Identify which cell holds the provided text, then report its (x, y) central coordinate. 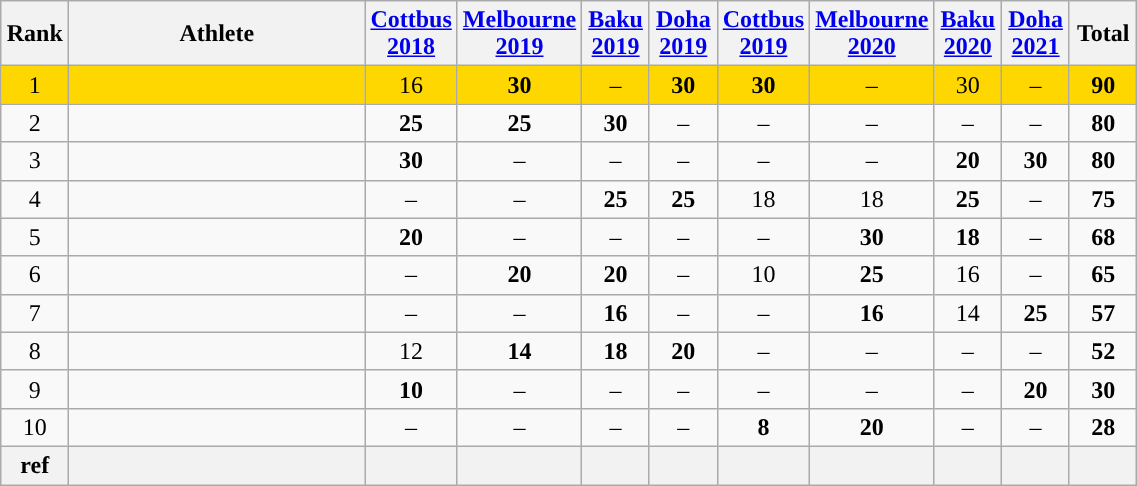
Baku 2019 (616, 34)
1 (35, 85)
28 (1102, 427)
75 (1102, 199)
ref (35, 465)
90 (1102, 85)
68 (1102, 237)
2 (35, 123)
52 (1102, 351)
Melbourne 2019 (519, 34)
4 (35, 199)
Melbourne 2020 (872, 34)
57 (1102, 313)
Cottbus 2019 (763, 34)
Rank (35, 34)
12 (411, 351)
5 (35, 237)
7 (35, 313)
Total (1102, 34)
Athlete (217, 34)
Doha 2019 (683, 34)
Baku 2020 (968, 34)
Doha 2021 (1036, 34)
9 (35, 389)
65 (1102, 275)
6 (35, 275)
3 (35, 161)
Cottbus 2018 (411, 34)
